Detect which cell encompasses the target text, then output its [x, y] center coordinate. 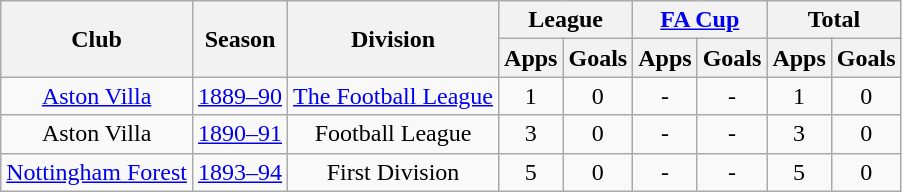
Division [394, 39]
FA Cup [700, 20]
Nottingham Forest [97, 172]
Total [834, 20]
First Division [394, 172]
1893–94 [240, 172]
1889–90 [240, 96]
1890–91 [240, 134]
The Football League [394, 96]
League [566, 20]
Club [97, 39]
Football League [394, 134]
Season [240, 39]
